For the text-containing cell, return its midpoint in [X, Y] coordinate format. 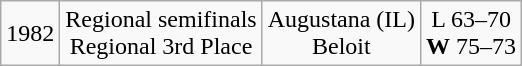
Augustana (IL)Beloit [341, 34]
L 63–70W 75–73 [472, 34]
Regional semifinalsRegional 3rd Place [161, 34]
1982 [30, 34]
